Determine the [X, Y] coordinate at the center of the cell enclosing the given text.  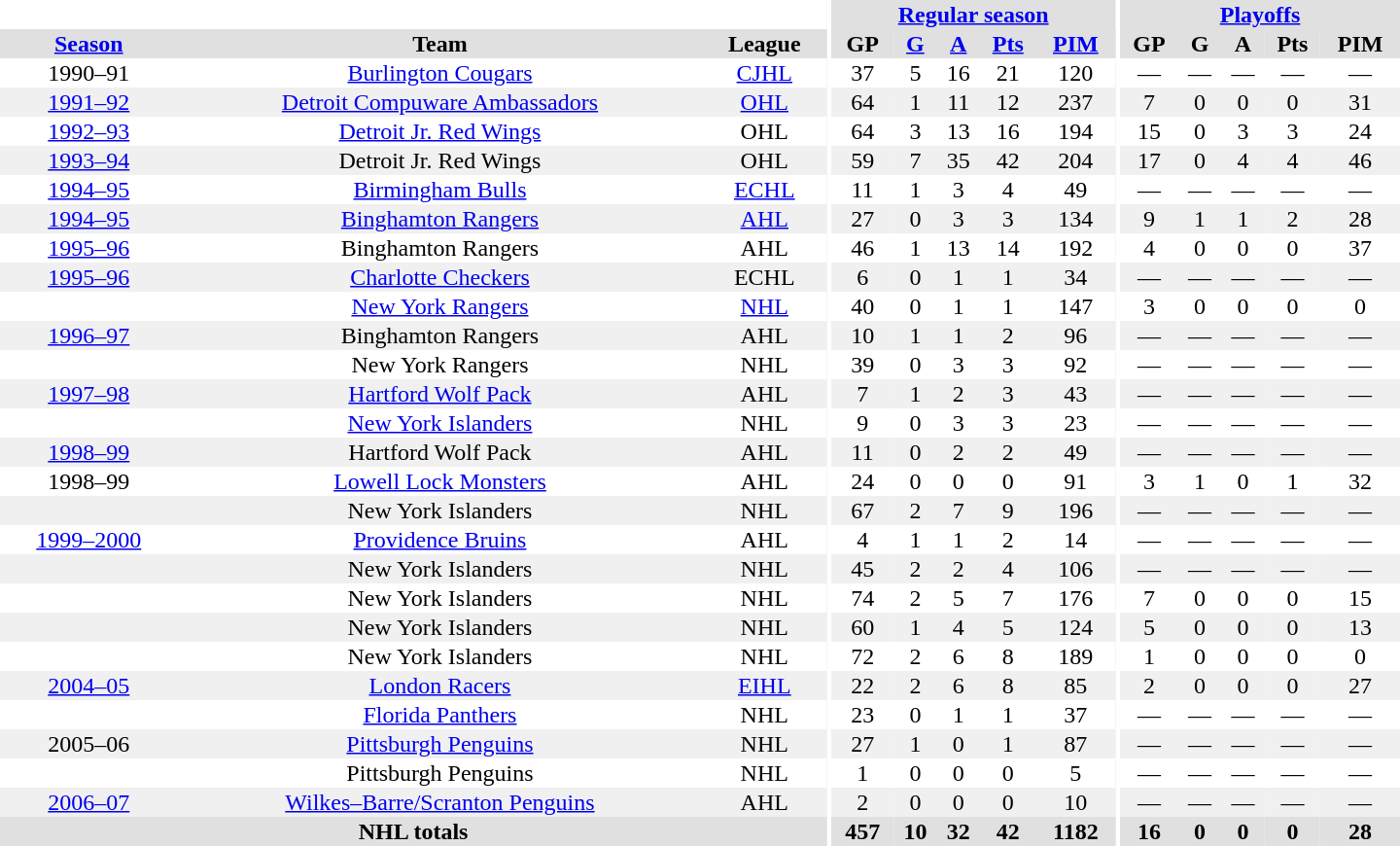
120 [1076, 73]
1992–93 [89, 131]
Season [89, 44]
League [764, 44]
1993–94 [89, 160]
92 [1076, 365]
2004–05 [89, 686]
204 [1076, 160]
1182 [1076, 831]
194 [1076, 131]
22 [862, 686]
Providence Bruins [440, 540]
Burlington Cougars [440, 73]
196 [1076, 511]
176 [1076, 598]
39 [862, 365]
91 [1076, 481]
134 [1076, 219]
Florida Panthers [440, 715]
1997–98 [89, 394]
London Racers [440, 686]
21 [1008, 73]
45 [862, 569]
457 [862, 831]
Playoffs [1260, 15]
17 [1149, 160]
96 [1076, 335]
Charlotte Checkers [440, 277]
85 [1076, 686]
106 [1076, 569]
NHL totals [413, 831]
67 [862, 511]
Wilkes–Barre/Scranton Penguins [440, 802]
12 [1008, 102]
Team [440, 44]
1991–92 [89, 102]
87 [1076, 744]
40 [862, 306]
1999–2000 [89, 540]
124 [1076, 627]
59 [862, 160]
60 [862, 627]
1996–97 [89, 335]
147 [1076, 306]
43 [1076, 394]
74 [862, 598]
34 [1076, 277]
189 [1076, 656]
Birmingham Bulls [440, 190]
192 [1076, 248]
2006–07 [89, 802]
237 [1076, 102]
2005–06 [89, 744]
Regular season [973, 15]
35 [959, 160]
EIHL [764, 686]
CJHL [764, 73]
Lowell Lock Monsters [440, 481]
1990–91 [89, 73]
Detroit Compuware Ambassadors [440, 102]
72 [862, 656]
31 [1360, 102]
